Find where the given text appears and provide that cell's center as [x, y] coordinate. 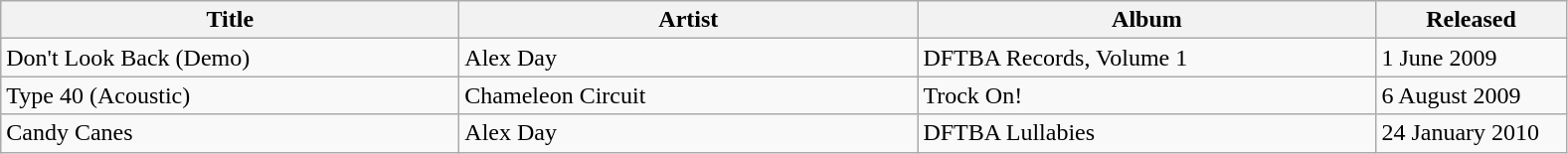
Candy Canes [231, 133]
24 January 2010 [1472, 133]
Released [1472, 20]
Trock On! [1147, 95]
Chameleon Circuit [688, 95]
Album [1147, 20]
6 August 2009 [1472, 95]
Don't Look Back (Demo) [231, 58]
Title [231, 20]
1 June 2009 [1472, 58]
Type 40 (Acoustic) [231, 95]
Artist [688, 20]
DFTBA Records, Volume 1 [1147, 58]
DFTBA Lullabies [1147, 133]
